Return the (x, y) coordinate for the center point of the cell that contains the specified text.  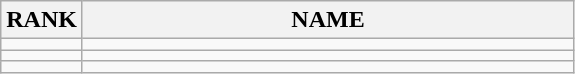
RANK (42, 20)
NAME (328, 20)
